Return [X, Y] of the center of cell containing provided text 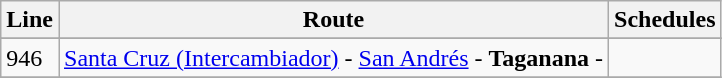
Route [333, 20]
Line [30, 20]
Schedules [665, 20]
946 [30, 58]
Santa Cruz (Intercambiador) - San Andrés - Taganana - [333, 58]
